Locate the cell with the specified text and output its (X, Y) center coordinate. 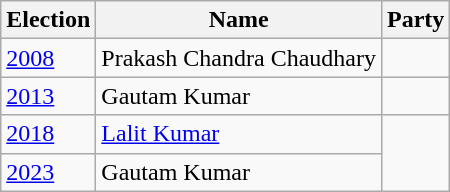
Party (415, 20)
2018 (48, 134)
Lalit Kumar (239, 134)
Prakash Chandra Chaudhary (239, 58)
Election (48, 20)
Name (239, 20)
2013 (48, 96)
2008 (48, 58)
2023 (48, 172)
